Provide the (x, y) coordinate of the cell's center where the given text is located.  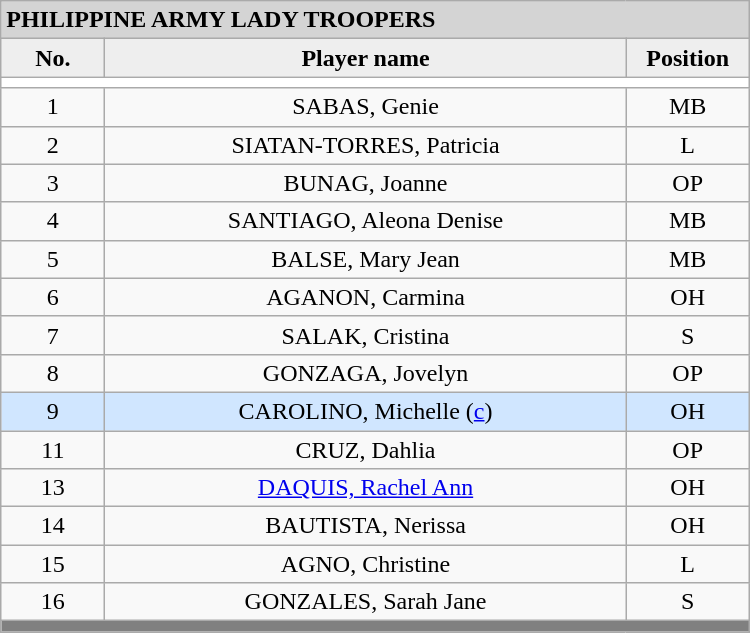
13 (53, 488)
DAQUIS, Rachel Ann (366, 488)
BALSE, Mary Jean (366, 259)
CAROLINO, Michelle (c) (366, 411)
4 (53, 221)
PHILIPPINE ARMY LADY TROOPERS (375, 20)
11 (53, 449)
8 (53, 373)
5 (53, 259)
BUNAG, Joanne (366, 183)
SALAK, Cristina (366, 335)
9 (53, 411)
Player name (366, 58)
AGANON, Carmina (366, 297)
1 (53, 107)
No. (53, 58)
16 (53, 602)
BAUTISTA, Nerissa (366, 526)
7 (53, 335)
2 (53, 145)
6 (53, 297)
Position (688, 58)
SIATAN-TORRES, Patricia (366, 145)
GONZALES, Sarah Jane (366, 602)
14 (53, 526)
3 (53, 183)
GONZAGA, Jovelyn (366, 373)
CRUZ, Dahlia (366, 449)
AGNO, Christine (366, 564)
SANTIAGO, Aleona Denise (366, 221)
15 (53, 564)
SABAS, Genie (366, 107)
